Output the [x, y] coordinate of the center of the cell containing the given text.  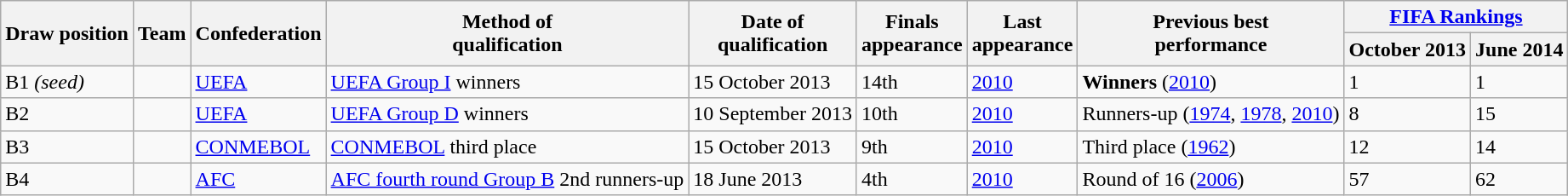
UEFA Group I winners [507, 82]
Confederation [259, 33]
AFC [259, 179]
14th [912, 82]
Date ofqualification [773, 33]
18 June 2013 [773, 179]
12 [1408, 147]
Winners (2010) [1210, 82]
15 [1519, 114]
October 2013 [1408, 49]
Team [162, 33]
Draw position [67, 33]
Lastappearance [1022, 33]
57 [1408, 179]
Previous bestperformance [1210, 33]
Third place (1962) [1210, 147]
9th [912, 147]
June 2014 [1519, 49]
10 September 2013 [773, 114]
UEFA Group D winners [507, 114]
B2 [67, 114]
CONMEBOL third place [507, 147]
8 [1408, 114]
14 [1519, 147]
4th [912, 179]
Method ofqualification [507, 33]
B3 [67, 147]
AFC fourth round Group B 2nd runners-up [507, 179]
Finalsappearance [912, 33]
CONMEBOL [259, 147]
62 [1519, 179]
FIFA Rankings [1456, 17]
Round of 16 (2006) [1210, 179]
Runners-up (1974, 1978, 2010) [1210, 114]
B1 (seed) [67, 82]
10th [912, 114]
B4 [67, 179]
